Extract the (X, Y) coordinate from the center of the cell holding the provided text.  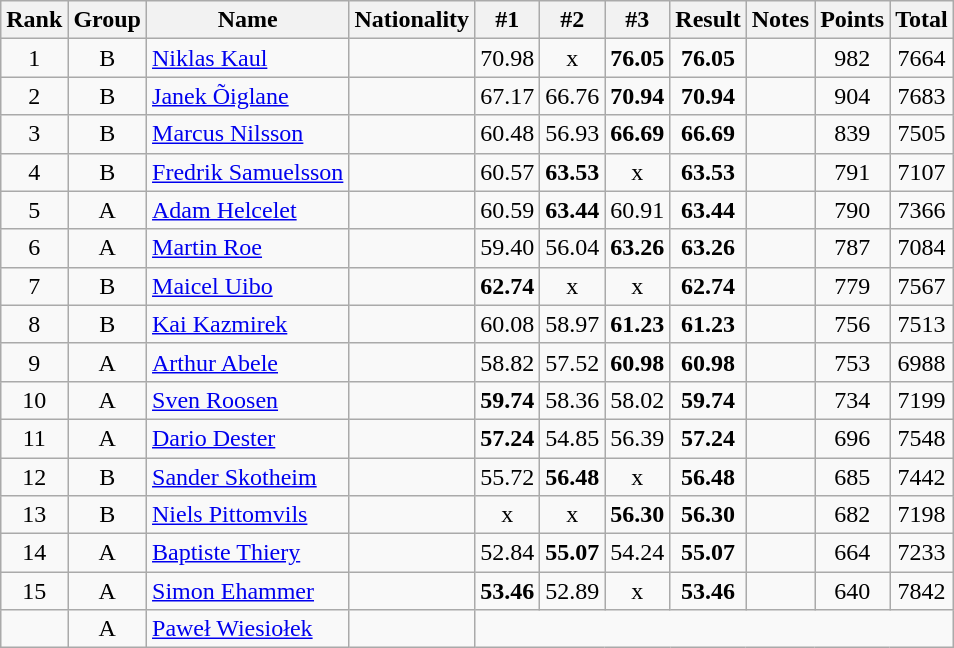
7842 (922, 591)
6988 (922, 362)
664 (852, 553)
7505 (922, 134)
57.52 (572, 362)
Baptiste Thiery (248, 553)
Simon Ehammer (248, 591)
7366 (922, 210)
Dario Dester (248, 438)
9 (34, 362)
7664 (922, 58)
58.02 (638, 400)
14 (34, 553)
Total (922, 20)
7199 (922, 400)
5 (34, 210)
779 (852, 286)
56.93 (572, 134)
58.82 (508, 362)
Marcus Nilsson (248, 134)
#3 (638, 20)
60.91 (638, 210)
982 (852, 58)
55.72 (508, 477)
Maicel Uibo (248, 286)
60.08 (508, 324)
7513 (922, 324)
7548 (922, 438)
4 (34, 172)
685 (852, 477)
56.04 (572, 248)
Niklas Kaul (248, 58)
640 (852, 591)
Notes (780, 20)
7442 (922, 477)
7567 (922, 286)
56.39 (638, 438)
52.89 (572, 591)
7084 (922, 248)
6 (34, 248)
Paweł Wiesiołek (248, 629)
11 (34, 438)
Fredrik Samuelsson (248, 172)
54.85 (572, 438)
7683 (922, 96)
59.40 (508, 248)
Rank (34, 20)
Group (108, 20)
Name (248, 20)
791 (852, 172)
696 (852, 438)
60.59 (508, 210)
7233 (922, 553)
Janek Õiglane (248, 96)
Sven Roosen (248, 400)
66.76 (572, 96)
7107 (922, 172)
#2 (572, 20)
7198 (922, 515)
58.97 (572, 324)
904 (852, 96)
1 (34, 58)
Nationality (412, 20)
60.48 (508, 134)
Points (852, 20)
8 (34, 324)
52.84 (508, 553)
753 (852, 362)
Niels Pittomvils (248, 515)
7 (34, 286)
70.98 (508, 58)
60.57 (508, 172)
67.17 (508, 96)
#1 (508, 20)
10 (34, 400)
Arthur Abele (248, 362)
682 (852, 515)
734 (852, 400)
Result (708, 20)
13 (34, 515)
Sander Skotheim (248, 477)
Martin Roe (248, 248)
Adam Helcelet (248, 210)
2 (34, 96)
790 (852, 210)
787 (852, 248)
12 (34, 477)
58.36 (572, 400)
3 (34, 134)
15 (34, 591)
54.24 (638, 553)
756 (852, 324)
839 (852, 134)
Kai Kazmirek (248, 324)
